Pinpoint the cell where the given text exists, returning its (X, Y) midpoint coordinate. 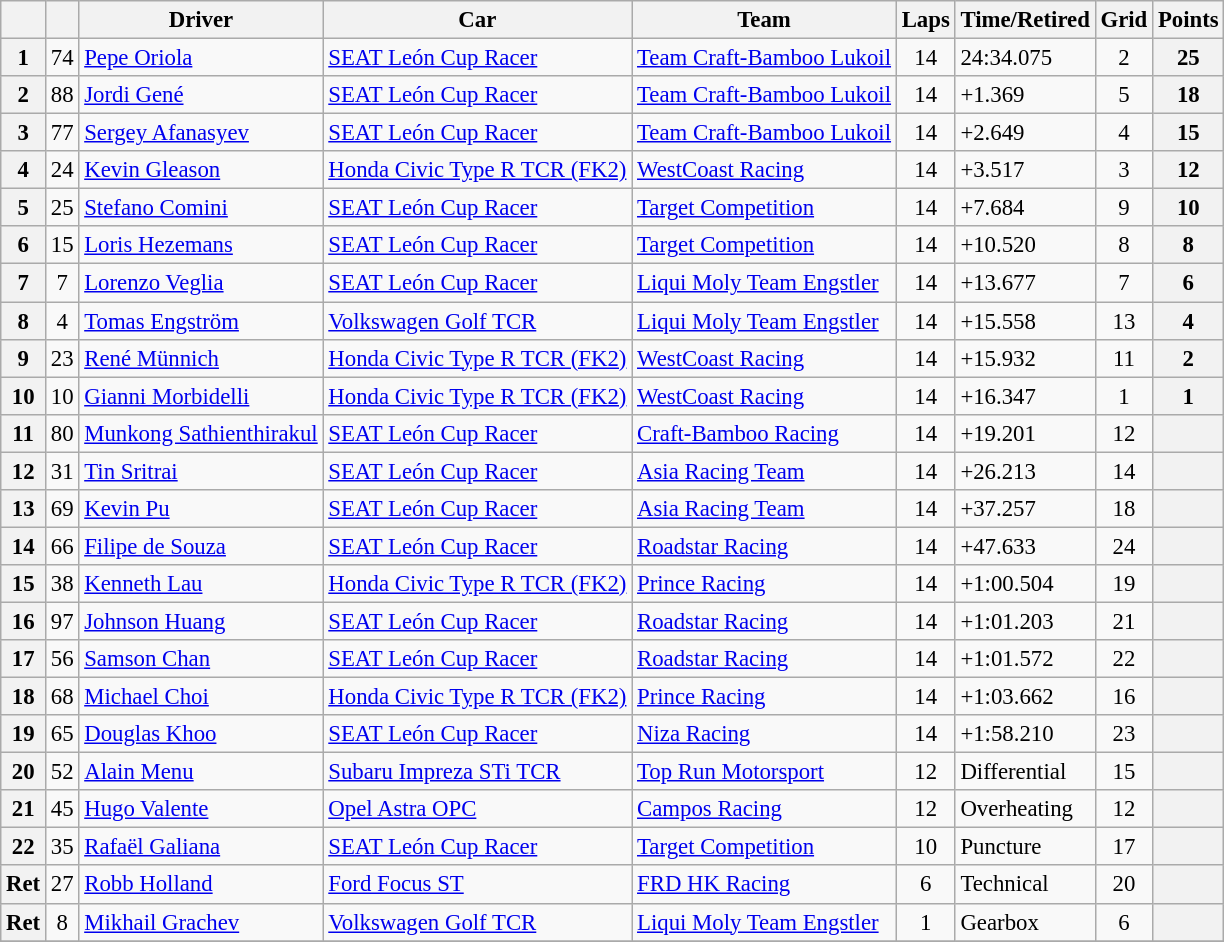
Tin Sritrai (201, 471)
35 (62, 847)
Ford Focus ST (478, 885)
Johnson Huang (201, 621)
Lorenzo Veglia (201, 283)
René Münnich (201, 358)
Gearbox (1025, 922)
+1:01.572 (1025, 659)
Points (1188, 20)
+7.684 (1025, 208)
80 (62, 433)
Opel Astra OPC (478, 809)
+13.677 (1025, 283)
Michael Choi (201, 697)
74 (62, 58)
Tomas Engström (201, 321)
Douglas Khoo (201, 734)
+19.201 (1025, 433)
Alain Menu (201, 772)
24:34.075 (1025, 58)
97 (62, 621)
Niza Racing (764, 734)
45 (62, 809)
Driver (201, 20)
Gianni Morbidelli (201, 396)
Subaru Impreza STi TCR (478, 772)
+15.932 (1025, 358)
27 (62, 885)
68 (62, 697)
+1:01.203 (1025, 621)
+1.369 (1025, 95)
Team (764, 20)
Kevin Gleason (201, 170)
Kenneth Lau (201, 584)
52 (62, 772)
Kevin Pu (201, 509)
65 (62, 734)
Technical (1025, 885)
+2.649 (1025, 133)
Top Run Motorsport (764, 772)
+15.558 (1025, 321)
Samson Chan (201, 659)
+47.633 (1025, 546)
Filipe de Souza (201, 546)
Pepe Oriola (201, 58)
Car (478, 20)
+1:03.662 (1025, 697)
Loris Hezemans (201, 245)
Munkong Sathienthirakul (201, 433)
38 (62, 584)
+16.347 (1025, 396)
FRD HK Racing (764, 885)
Puncture (1025, 847)
Craft-Bamboo Racing (764, 433)
+1:00.504 (1025, 584)
Laps (926, 20)
69 (62, 509)
Stefano Comini (201, 208)
+3.517 (1025, 170)
Differential (1025, 772)
66 (62, 546)
Jordi Gené (201, 95)
Hugo Valente (201, 809)
Mikhail Grachev (201, 922)
Overheating (1025, 809)
88 (62, 95)
Rafaël Galiana (201, 847)
Campos Racing (764, 809)
Time/Retired (1025, 20)
+10.520 (1025, 245)
Robb Holland (201, 885)
+37.257 (1025, 509)
56 (62, 659)
Grid (1124, 20)
+26.213 (1025, 471)
+1:58.210 (1025, 734)
77 (62, 133)
Sergey Afanasyev (201, 133)
31 (62, 471)
